Extract the (X, Y) coordinate from the center of the cell holding the provided text.  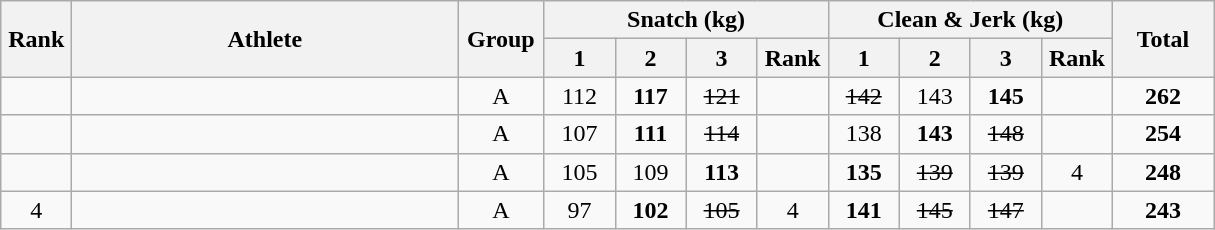
262 (1162, 96)
111 (650, 134)
113 (722, 172)
135 (864, 172)
109 (650, 172)
102 (650, 210)
254 (1162, 134)
148 (1006, 134)
112 (580, 96)
248 (1162, 172)
142 (864, 96)
Snatch (kg) (686, 20)
243 (1162, 210)
147 (1006, 210)
Group (501, 39)
141 (864, 210)
138 (864, 134)
117 (650, 96)
Total (1162, 39)
Athlete (265, 39)
97 (580, 210)
114 (722, 134)
Clean & Jerk (kg) (970, 20)
107 (580, 134)
121 (722, 96)
